Detect which cell encompasses the target text, then output its (X, Y) center coordinate. 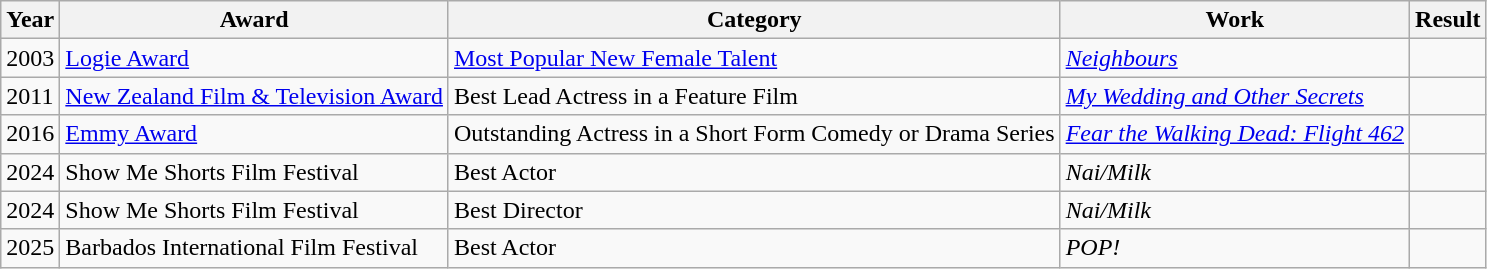
Year (30, 20)
2025 (30, 248)
Outstanding Actress in a Short Form Comedy or Drama Series (754, 134)
Result (1448, 20)
2011 (30, 96)
Award (254, 20)
New Zealand Film & Television Award (254, 96)
Barbados International Film Festival (254, 248)
Work (1234, 20)
Category (754, 20)
My Wedding and Other Secrets (1234, 96)
Best Director (754, 210)
Fear the Walking Dead: Flight 462 (1234, 134)
Emmy Award (254, 134)
Logie Award (254, 58)
2003 (30, 58)
Neighbours (1234, 58)
Best Lead Actress in a Feature Film (754, 96)
POP! (1234, 248)
2016 (30, 134)
Most Popular New Female Talent (754, 58)
